Return (x, y) of the center of cell containing provided text 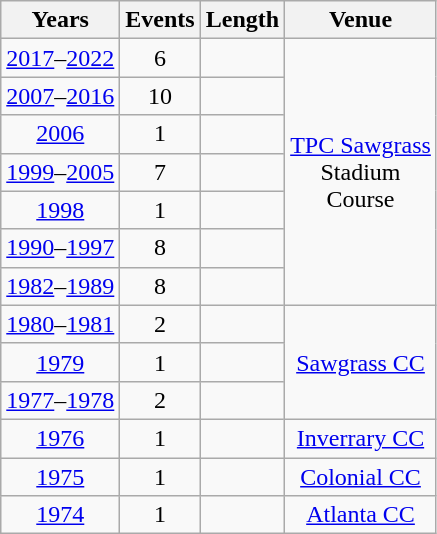
1976 (60, 438)
TPC SawgrassStadiumCourse (361, 172)
10 (160, 96)
1975 (60, 477)
Colonial CC (361, 477)
7 (160, 172)
6 (160, 58)
1977–1978 (60, 400)
Inverrary CC (361, 438)
1979 (60, 362)
Years (60, 20)
Venue (361, 20)
Length (242, 20)
1974 (60, 515)
1990–1997 (60, 248)
Events (160, 20)
1982–1989 (60, 286)
1998 (60, 210)
Atlanta CC (361, 515)
1980–1981 (60, 324)
Sawgrass CC (361, 362)
2007–2016 (60, 96)
1999–2005 (60, 172)
2017–2022 (60, 58)
2006 (60, 134)
